Return the [X, Y] coordinate for the center point of the cell that contains the specified text.  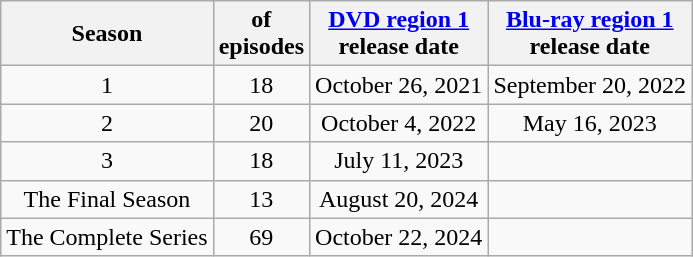
July 11, 2023 [399, 161]
September 20, 2022 [590, 85]
August 20, 2024 [399, 199]
The Complete Series [107, 237]
3 [107, 161]
October 26, 2021 [399, 85]
DVD region 1release date [399, 34]
69 [261, 237]
May 16, 2023 [590, 123]
October 22, 2024 [399, 237]
ofepisodes [261, 34]
The Final Season [107, 199]
1 [107, 85]
October 4, 2022 [399, 123]
Season [107, 34]
Blu-ray region 1release date [590, 34]
2 [107, 123]
20 [261, 123]
13 [261, 199]
